Detect which cell encompasses the target text, then output its (x, y) center coordinate. 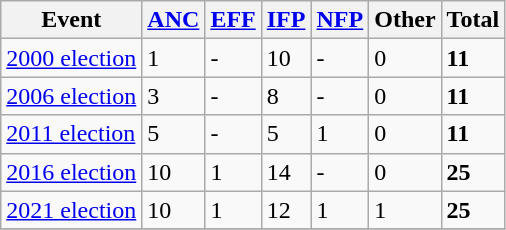
2000 election (72, 58)
NFP (340, 20)
2011 election (72, 134)
12 (286, 210)
14 (286, 172)
Event (72, 20)
IFP (286, 20)
2016 election (72, 172)
2006 election (72, 96)
Other (405, 20)
3 (174, 96)
2021 election (72, 210)
8 (286, 96)
ANC (174, 20)
Total (473, 20)
EFF (233, 20)
